Scan for the cell matching the given text and deliver its [X, Y] coordinate at center. 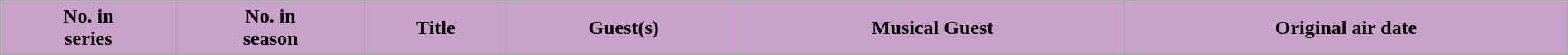
Original air date [1346, 28]
Title [436, 28]
Musical Guest [932, 28]
No. inseries [88, 28]
No. inseason [270, 28]
Guest(s) [624, 28]
